For the text-containing cell, return its midpoint in [x, y] coordinate format. 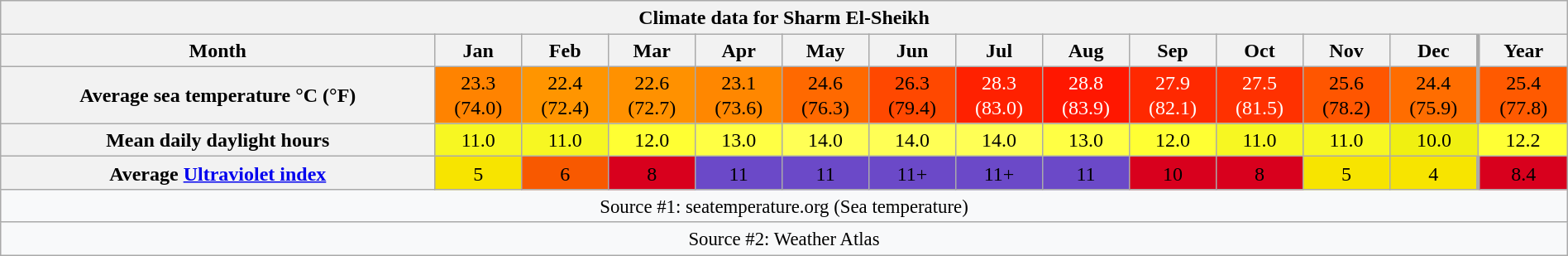
Average Ultraviolet index [218, 173]
25.4(77.8) [1523, 94]
12.2 [1523, 140]
Source #1: seatemperature.org (Sea temperature) [784, 205]
23.1(73.6) [739, 94]
10.0 [1434, 140]
Sep [1173, 51]
23.3(74.0) [478, 94]
4 [1434, 173]
Mar [652, 51]
Climate data for Sharm El-Sheikh [784, 17]
Month [218, 51]
28.3(83.0) [999, 94]
Jan [478, 51]
Aug [1087, 51]
Source #2: Weather Atlas [784, 239]
22.4(72.4) [566, 94]
26.3(79.4) [913, 94]
27.5(81.5) [1260, 94]
Average sea temperature °C (°F) [218, 94]
24.6(76.3) [825, 94]
8.4 [1523, 173]
Mean daily daylight hours [218, 140]
May [825, 51]
Oct [1260, 51]
28.8(83.9) [1087, 94]
Nov [1346, 51]
22.6(72.7) [652, 94]
Apr [739, 51]
27.9(82.1) [1173, 94]
Jun [913, 51]
Jul [999, 51]
25.6(78.2) [1346, 94]
Year [1523, 51]
Feb [566, 51]
Dec [1434, 51]
24.4(75.9) [1434, 94]
6 [566, 173]
10 [1173, 173]
